Capture the cell that displays the provided text and extract its (X, Y) central coordinate. 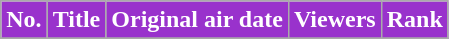
Title (76, 20)
Viewers (334, 20)
Rank (414, 20)
No. (24, 20)
Original air date (198, 20)
